Identify which cell holds the provided text, then report its (X, Y) central coordinate. 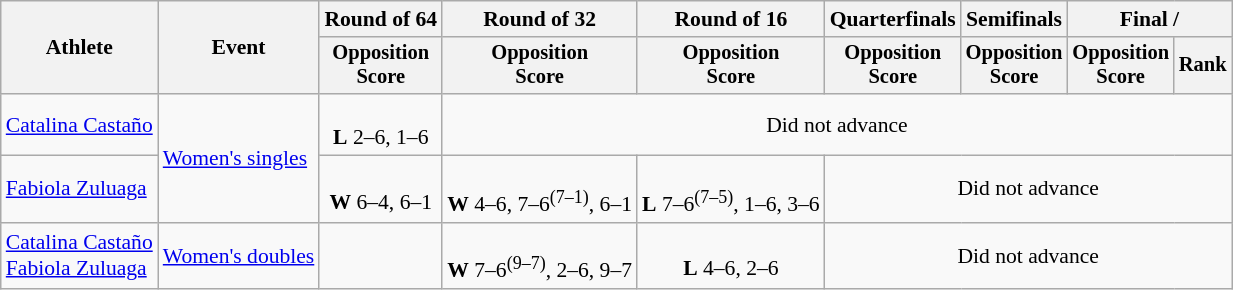
Fabiola Zuluaga (80, 190)
L 7–6(7–5), 1–6, 3–6 (731, 190)
Event (239, 48)
Semifinals (1014, 19)
W 7–6(9–7), 2–6, 9–7 (540, 256)
Round of 16 (731, 19)
Catalina Castaño (80, 124)
Catalina CastañoFabiola Zuluaga (80, 256)
Round of 32 (540, 19)
L 2–6, 1–6 (380, 124)
L 4–6, 2–6 (731, 256)
W 6–4, 6–1 (380, 190)
Round of 64 (380, 19)
Women's singles (239, 158)
Final / (1149, 19)
W 4–6, 7–6(7–1), 6–1 (540, 190)
Quarterfinals (893, 19)
Athlete (80, 48)
Women's doubles (239, 256)
Rank (1203, 66)
